Provide the (x, y) coordinate of the cell's center where the given text is located.  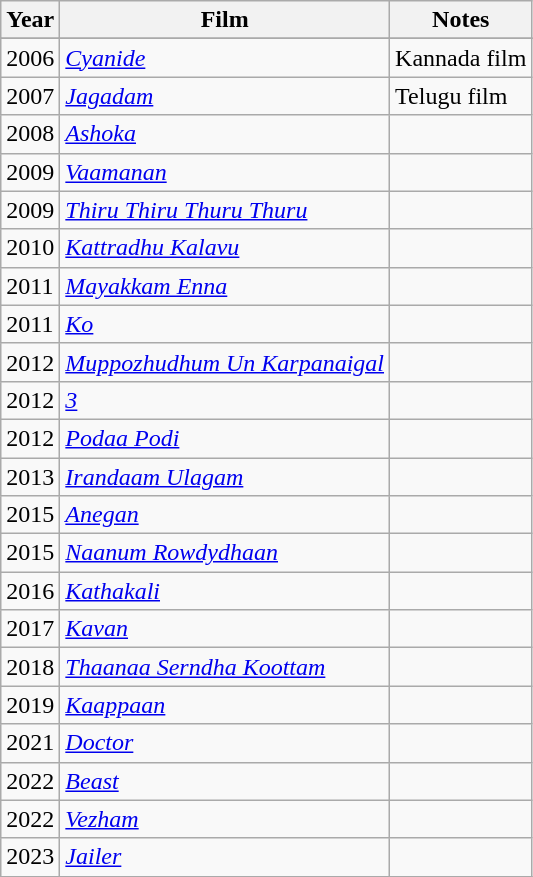
Ko (225, 324)
3 (225, 400)
2013 (30, 477)
Jagadam (225, 96)
2008 (30, 134)
Mayakkam Enna (225, 286)
2016 (30, 591)
2019 (30, 705)
2023 (30, 857)
Year (30, 20)
Irandaam Ulagam (225, 477)
Film (225, 20)
2007 (30, 96)
2006 (30, 58)
Muppozhudhum Un Karpanaigal (225, 362)
Ashoka (225, 134)
Thiru Thiru Thuru Thuru (225, 210)
Vaamanan (225, 172)
Kaappaan (225, 705)
2021 (30, 743)
Telugu film (461, 96)
Kavan (225, 629)
Kattradhu Kalavu (225, 248)
Kathakali (225, 591)
Podaa Podi (225, 438)
Beast (225, 781)
Notes (461, 20)
Vezham (225, 819)
2010 (30, 248)
Jailer (225, 857)
Cyanide (225, 58)
Doctor (225, 743)
2017 (30, 629)
Anegan (225, 515)
2018 (30, 667)
Kannada film (461, 58)
Naanum Rowdydhaan (225, 553)
Thaanaa Serndha Koottam (225, 667)
